Return the [X, Y] coordinate for the center point of the cell that contains the specified text.  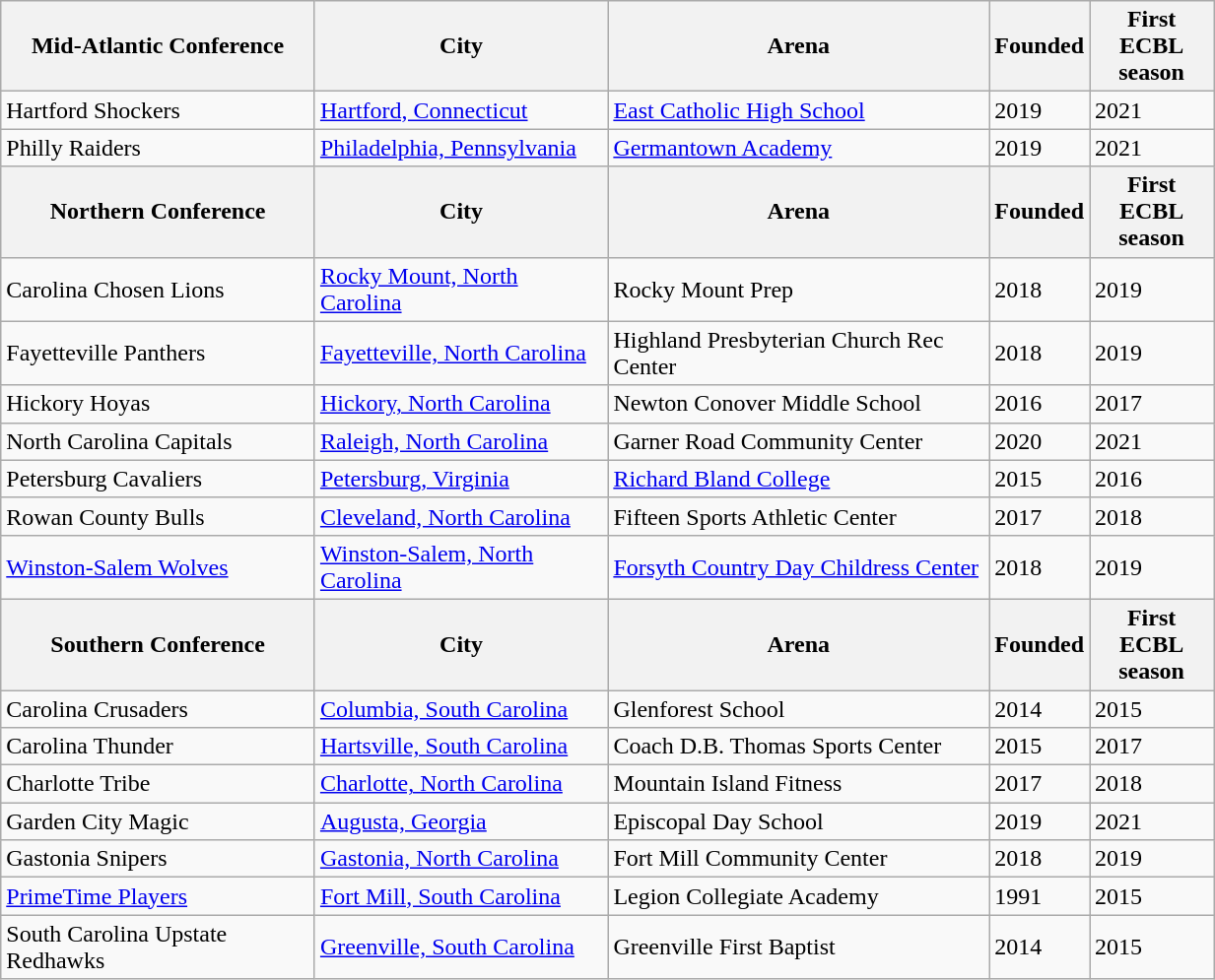
Episcopal Day School [798, 821]
Petersburg, Virginia [461, 479]
Fayetteville Panthers [158, 353]
Hickory, North Carolina [461, 404]
Forsyth Country Day Childress Center [798, 567]
Hartford Shockers [158, 110]
Fifteen Sports Athletic Center [798, 516]
Mid-Atlantic Conference [158, 46]
Rowan County Bulls [158, 516]
Mountain Island Fitness [798, 784]
Winston-Salem, North Carolina [461, 567]
Carolina Crusaders [158, 708]
Greenville, South Carolina [461, 947]
Fort Mill Community Center [798, 859]
Glenforest School [798, 708]
South Carolina Upstate Redhawks [158, 947]
Petersburg Cavaliers [158, 479]
Cleveland, North Carolina [461, 516]
Garner Road Community Center [798, 441]
North Carolina Capitals [158, 441]
Charlotte Tribe [158, 784]
Carolina Chosen Lions [158, 290]
Greenville First Baptist [798, 947]
Northern Conference [158, 212]
Augusta, Georgia [461, 821]
Hickory Hoyas [158, 404]
Winston-Salem Wolves [158, 567]
Fayetteville, North Carolina [461, 353]
Southern Conference [158, 644]
Columbia, South Carolina [461, 708]
Legion Collegiate Academy [798, 896]
Newton Conover Middle School [798, 404]
Philadelphia, Pennsylvania [461, 148]
Richard Bland College [798, 479]
Raleigh, North Carolina [461, 441]
Carolina Thunder [158, 747]
Fort Mill, South Carolina [461, 896]
Highland Presbyterian Church Rec Center [798, 353]
Hartsville, South Carolina [461, 747]
Gastonia, North Carolina [461, 859]
Philly Raiders [158, 148]
Charlotte, North Carolina [461, 784]
Hartford, Connecticut [461, 110]
2020 [1040, 441]
1991 [1040, 896]
Germantown Academy [798, 148]
Garden City Magic [158, 821]
Rocky Mount, North Carolina [461, 290]
Rocky Mount Prep [798, 290]
East Catholic High School [798, 110]
Coach D.B. Thomas Sports Center [798, 747]
Gastonia Snipers [158, 859]
PrimeTime Players [158, 896]
